Extract the (x, y) coordinate from the center of the cell holding the provided text.  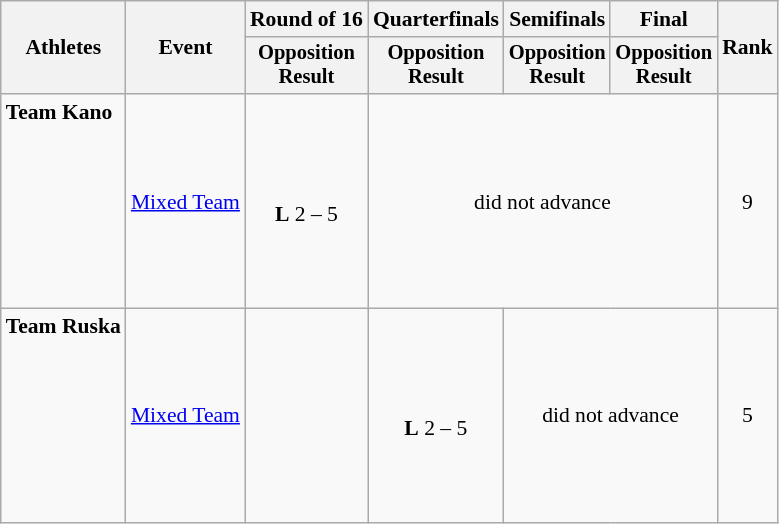
9 (748, 201)
Quarterfinals (436, 19)
Semifinals (558, 19)
Event (186, 48)
Team Kano (64, 201)
Round of 16 (306, 19)
Team Ruska (64, 416)
Athletes (64, 48)
5 (748, 416)
Rank (748, 48)
Final (664, 19)
